Search for the cell housing the specified text and yield its (x, y) center coordinate. 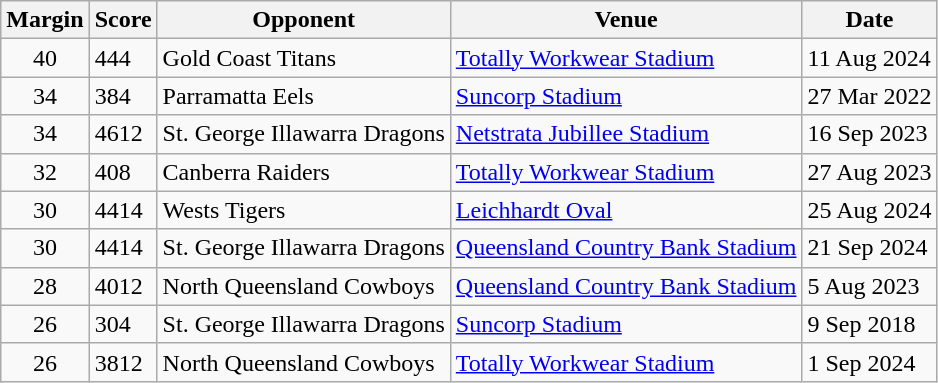
Margin (45, 20)
3812 (123, 362)
444 (123, 58)
40 (45, 58)
27 Mar 2022 (870, 96)
4012 (123, 286)
Canberra Raiders (304, 172)
5 Aug 2023 (870, 286)
Leichhardt Oval (626, 210)
9 Sep 2018 (870, 324)
304 (123, 324)
Date (870, 20)
4612 (123, 134)
Wests Tigers (304, 210)
11 Aug 2024 (870, 58)
Gold Coast Titans (304, 58)
32 (45, 172)
Parramatta Eels (304, 96)
1 Sep 2024 (870, 362)
Opponent (304, 20)
Score (123, 20)
Venue (626, 20)
384 (123, 96)
27 Aug 2023 (870, 172)
408 (123, 172)
28 (45, 286)
21 Sep 2024 (870, 248)
25 Aug 2024 (870, 210)
16 Sep 2023 (870, 134)
Netstrata Jubillee Stadium (626, 134)
